Provide the [X, Y] coordinate of the cell's center where the given text is located.  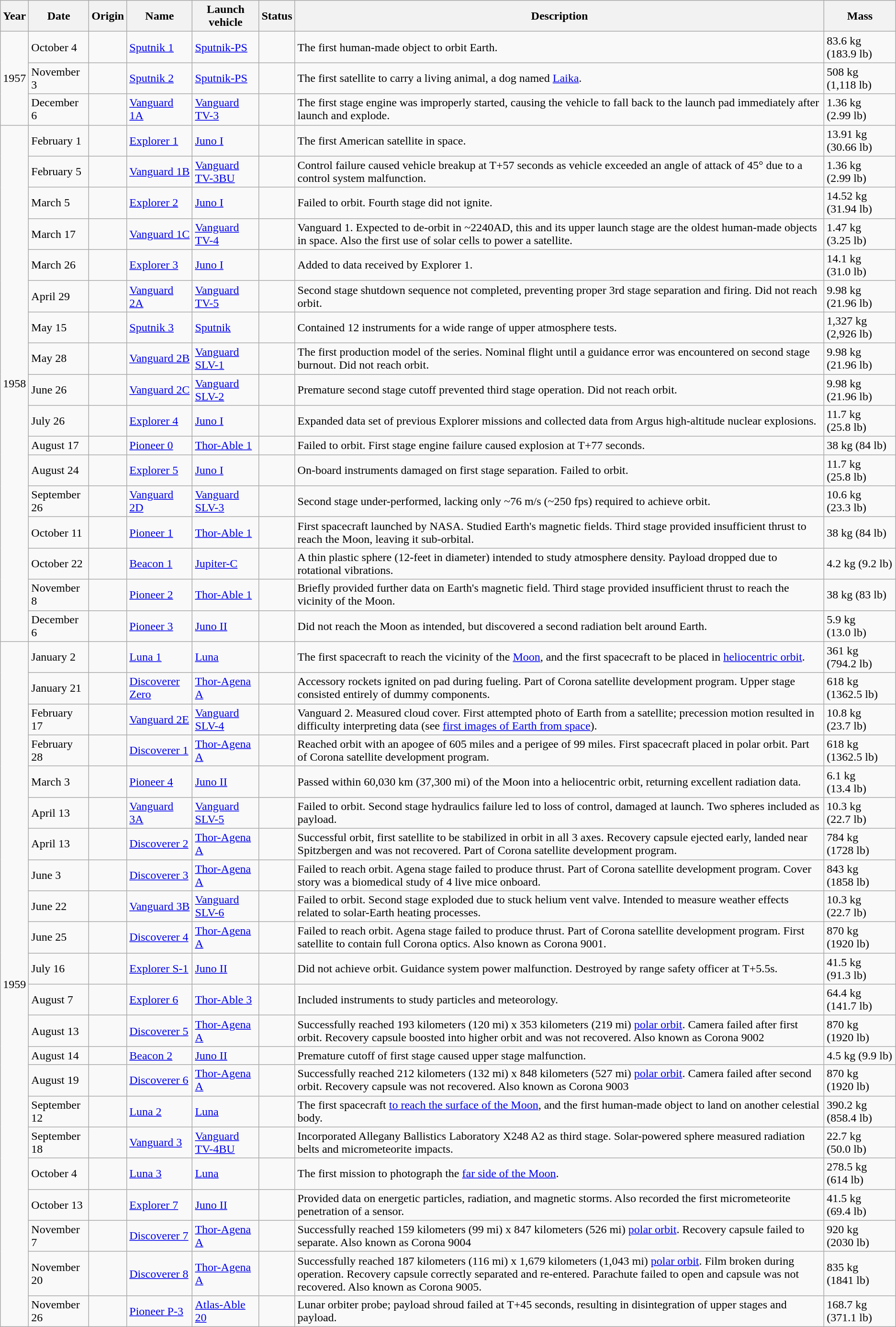
1959 [14, 984]
The first satellite to carry a living animal, a dog named Laika. [560, 79]
March 26 [59, 265]
835 kg (1841 lb) [860, 1273]
The first mission to photograph the far side of the Moon. [560, 1174]
278.5 kg (614 lb) [860, 1174]
Discoverer 1 [160, 751]
Pioneer 0 [160, 446]
November 3 [59, 79]
October 22 [59, 564]
Explorer 6 [160, 1000]
Vanguard TV-3 [226, 109]
Discoverer 7 [160, 1236]
Briefly provided further data on Earth's magnetic field. Third stage provided insufficient thrust to reach the vicinity of the Moon. [560, 595]
Vanguard SLV-4 [226, 719]
Pioneer 2 [160, 595]
1958 [14, 383]
Sputnik 1 [160, 47]
Did not reach the Moon as intended, but discovered a second radiation belt around Earth. [560, 626]
November 26 [59, 1311]
Accessory rockets ignited on pad during fueling. Part of Corona satellite development program. Upper stage consisted entirely of dummy components. [560, 688]
Explorer 7 [160, 1204]
May 28 [59, 358]
Atlas-Able 20 [226, 1311]
Explorer 5 [160, 470]
Name [160, 16]
1.47 kg (3.25 lb) [860, 234]
August 19 [59, 1080]
May 15 [59, 327]
September 18 [59, 1142]
390.2 kg (858.4 lb) [860, 1112]
Mass [860, 16]
June 3 [59, 875]
The first stage engine was improperly started, causing the vehicle to fall back to the launch pad immediately after launch and explode. [560, 109]
Vanguard 2E [160, 719]
Luna 3 [160, 1174]
Discoverer 4 [160, 937]
March 5 [59, 203]
13.91 kg (30.66 lb) [860, 141]
Premature cutoff of first stage caused upper stage malfunction. [560, 1056]
Included instruments to study particles and meteorology. [560, 1000]
Successfully reached 159 kilometers (99 mi) x 847 kilometers (526 mi) polar orbit. Recovery capsule failed to separate. Also known as Corona 9004 [560, 1236]
The first spacecraft to reach the vicinity of the Moon, and the first spacecraft to be placed in heliocentric orbit. [560, 657]
Explorer 3 [160, 265]
10.8 kg (23.7 lb) [860, 719]
Sputnik 2 [160, 79]
Vanguard SLV-2 [226, 390]
Vanguard SLV-1 [226, 358]
Sputnik [226, 327]
41.5 kg (91.3 lb) [860, 969]
14.52 kg (31.94 lb) [860, 203]
Vanguard SLV-6 [226, 907]
5.9 kg (13.0 lb) [860, 626]
April 29 [59, 296]
Discoverer 5 [160, 1031]
Control failure caused vehicle breakup at T+57 seconds as vehicle exceeded an angle of attack of 45° due to a control system malfunction. [560, 171]
83.6 kg (183.9 lb) [860, 47]
February 1 [59, 141]
Beacon 1 [160, 564]
Jupiter-C [226, 564]
Origin [108, 16]
February 17 [59, 719]
Incorporated Allegany Ballistics Laboratory X248 A2 as third stage. Solar-powered sphere measured radiation belts and micrometeorite impacts. [560, 1142]
January 21 [59, 688]
Failed to orbit. Second stage exploded due to stuck helium vent valve. Intended to measure weather effects related to solar-Earth heating processes. [560, 907]
843 kg (1858 lb) [860, 875]
November 20 [59, 1273]
October 13 [59, 1204]
Expanded data set of previous Explorer missions and collected data from Argus high-altitude nuclear explosions. [560, 421]
Vanguard 3 [160, 1142]
November 8 [59, 595]
Discoverer 6 [160, 1080]
784 kg (1728 lb) [860, 843]
Explorer S-1 [160, 969]
February 28 [59, 751]
Pioneer 1 [160, 532]
Vanguard 2C [160, 390]
Failed to orbit. Fourth stage did not ignite. [560, 203]
38 kg (83 lb) [860, 595]
September 12 [59, 1112]
The first American satellite in space. [560, 141]
Vanguard 1A [160, 109]
Vanguard TV-5 [226, 296]
Pioneer 4 [160, 781]
1,327 kg (2,926 lb) [860, 327]
Lunar orbiter probe; payload shroud failed at T+45 seconds, resulting in disintegration of upper stages and payload. [560, 1311]
Vanguard 2D [160, 502]
Premature second stage cutoff prevented third stage operation. Did not reach orbit. [560, 390]
July 16 [59, 969]
Explorer 2 [160, 203]
Discoverer Zero [160, 688]
August 7 [59, 1000]
Date [59, 16]
A thin plastic sphere (12-feet in diameter) intended to study atmosphere density. Payload dropped due to rotational vibrations. [560, 564]
Second stage shutdown sequence not completed, preventing proper 3rd stage separation and firing. Did not reach orbit. [560, 296]
August 24 [59, 470]
February 5 [59, 171]
November 7 [59, 1236]
October 11 [59, 532]
Explorer 1 [160, 141]
Added to data received by Explorer 1. [560, 265]
Vanguard TV-4 [226, 234]
Vanguard SLV-5 [226, 813]
Launch vehicle [226, 16]
1957 [14, 79]
361 kg (794.2 lb) [860, 657]
Luna 2 [160, 1112]
6.1 kg (13.4 lb) [860, 781]
June 22 [59, 907]
Status [277, 16]
Description [560, 16]
10.6 kg (23.3 lb) [860, 502]
168.7 kg (371.1 lb) [860, 1311]
August 14 [59, 1056]
Pioneer 3 [160, 626]
Vanguard 3B [160, 907]
Contained 12 instruments for a wide range of upper atmosphere tests. [560, 327]
Vanguard 2B [160, 358]
Vanguard TV-3BU [226, 171]
Vanguard 1B [160, 171]
41.5 kg (69.4 lb) [860, 1204]
22.7 kg (50.0 lb) [860, 1142]
4.2 kg (9.2 lb) [860, 564]
64.4 kg (141.7 lb) [860, 1000]
14.1 kg (31.0 lb) [860, 265]
Vanguard 1C [160, 234]
Vanguard 3A [160, 813]
Failed to orbit. First stage engine failure caused explosion at T+77 seconds. [560, 446]
On-board instruments damaged on first stage separation. Failed to orbit. [560, 470]
Discoverer 3 [160, 875]
The first spacecraft to reach the surface of the Moon, and the first human-made object to land on another celestial body. [560, 1112]
Thor-Able 3 [226, 1000]
July 26 [59, 421]
Sputnik 3 [160, 327]
August 13 [59, 1031]
June 26 [59, 390]
Passed within 60,030 km (37,300 mi) of the Moon into a heliocentric orbit, returning excellent radiation data. [560, 781]
The first production model of the series. Nominal flight until a guidance error was encountered on second stage burnout. Did not reach orbit. [560, 358]
Pioneer P-3 [160, 1311]
Did not achieve orbit. Guidance system power malfunction. Destroyed by range safety officer at T+5.5s. [560, 969]
508 kg (1,118 lb) [860, 79]
September 26 [59, 502]
Beacon 2 [160, 1056]
Second stage under-performed, lacking only ~76 m/s (~250 fps) required to achieve orbit. [560, 502]
January 2 [59, 657]
4.5 kg (9.9 lb) [860, 1056]
Vanguard 2A [160, 296]
920 kg (2030 lb) [860, 1236]
Discoverer 8 [160, 1273]
August 17 [59, 446]
Explorer 4 [160, 421]
Year [14, 16]
The first human-made object to orbit Earth. [560, 47]
Vanguard SLV-3 [226, 502]
March 3 [59, 781]
March 17 [59, 234]
Luna 1 [160, 657]
Discoverer 2 [160, 843]
Provided data on energetic particles, radiation, and magnetic storms. Also recorded the first micrometeorite penetration of a sensor. [560, 1204]
June 25 [59, 937]
Vanguard TV-4BU [226, 1142]
Failed to orbit. Second stage hydraulics failure led to loss of control, damaged at launch. Two spheres included as payload. [560, 813]
